Scan for the cell matching the given text and deliver its (X, Y) coordinate at center. 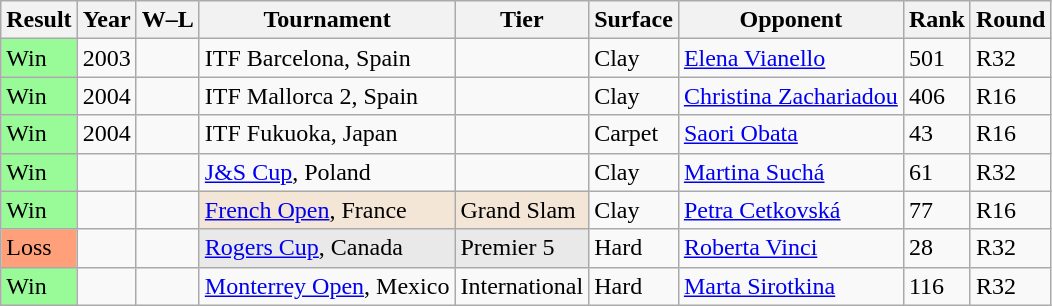
Result (39, 20)
Martina Suchá (790, 172)
2003 (106, 58)
Monterrey Open, Mexico (327, 286)
Saori Obata (790, 134)
French Open, France (327, 210)
Christina Zachariadou (790, 96)
Surface (634, 20)
Grand Slam (522, 210)
77 (936, 210)
Roberta Vinci (790, 248)
28 (936, 248)
Tournament (327, 20)
Loss (39, 248)
43 (936, 134)
ITF Mallorca 2, Spain (327, 96)
406 (936, 96)
116 (936, 286)
Rogers Cup, Canada (327, 248)
J&S Cup, Poland (327, 172)
ITF Fukuoka, Japan (327, 134)
Premier 5 (522, 248)
Rank (936, 20)
Marta Sirotkina (790, 286)
Petra Cetkovská (790, 210)
International (522, 286)
Tier (522, 20)
W–L (168, 20)
Year (106, 20)
Carpet (634, 134)
Opponent (790, 20)
61 (936, 172)
501 (936, 58)
ITF Barcelona, Spain (327, 58)
Elena Vianello (790, 58)
Round (1010, 20)
